From the cell containing the given text, extract its center point as (X, Y) coordinate. 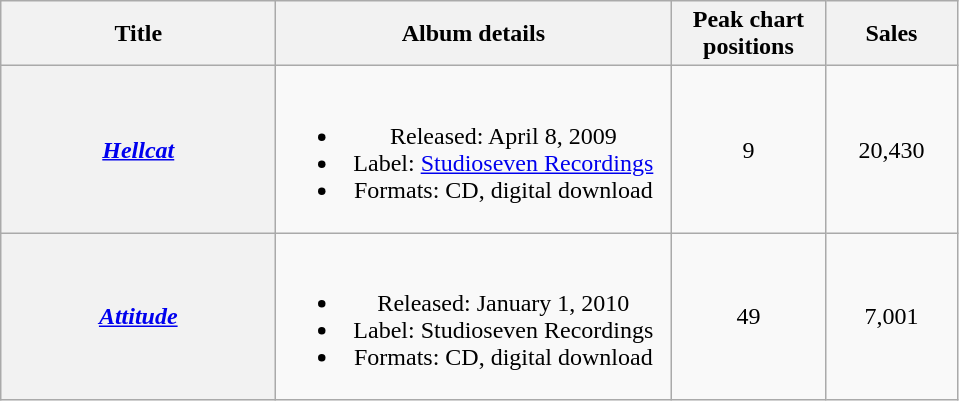
Hellcat (138, 150)
49 (748, 316)
7,001 (892, 316)
9 (748, 150)
Title (138, 34)
Sales (892, 34)
Peak chart positions (748, 34)
Released: January 1, 2010Label: Studioseven RecordingsFormats: CD, digital download (474, 316)
20,430 (892, 150)
Attitude (138, 316)
Album details (474, 34)
Released: April 8, 2009Label: Studioseven RecordingsFormats: CD, digital download (474, 150)
